Determine the [X, Y] coordinate at the center of the cell enclosing the given text.  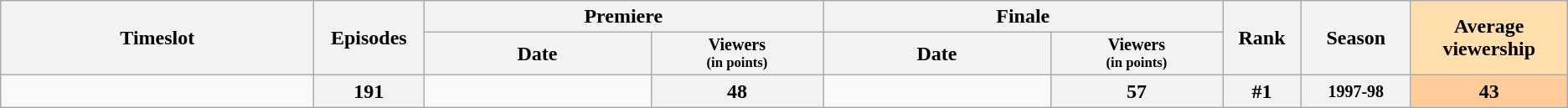
1997-98 [1355, 91]
Timeslot [157, 39]
Season [1355, 39]
Finale [1024, 17]
#1 [1262, 91]
Rank [1262, 39]
Episodes [369, 39]
191 [369, 91]
43 [1489, 91]
48 [737, 91]
57 [1137, 91]
Average viewership [1489, 39]
Premiere [623, 17]
